Scan for the cell matching the given text and deliver its [x, y] coordinate at center. 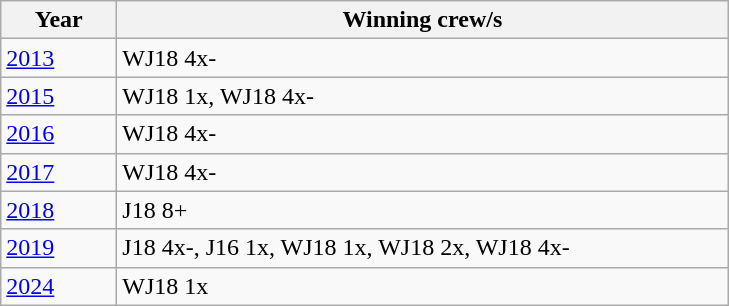
Winning crew/s [422, 20]
2016 [59, 134]
Year [59, 20]
2013 [59, 58]
WJ18 1x [422, 286]
2017 [59, 172]
J18 8+ [422, 210]
J18 4x-, J16 1x, WJ18 1x, WJ18 2x, WJ18 4x- [422, 248]
2019 [59, 248]
2024 [59, 286]
2015 [59, 96]
WJ18 1x, WJ18 4x- [422, 96]
2018 [59, 210]
